Find where the given text appears and provide that cell's center as (X, Y) coordinate. 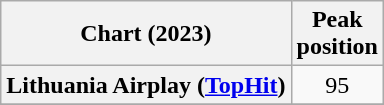
Peakposition (337, 34)
Lithuania Airplay (TopHit) (146, 85)
95 (337, 85)
Chart (2023) (146, 34)
